Locate the cell with the specified text and output its [X, Y] center coordinate. 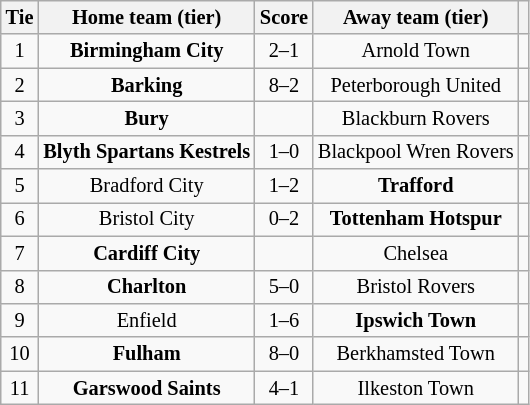
Blackpool Wren Rovers [416, 152]
Bristol City [146, 219]
Ipswich Town [416, 320]
Bury [146, 118]
3 [20, 118]
1–2 [284, 186]
4 [20, 152]
8 [20, 287]
8–0 [284, 354]
1–6 [284, 320]
Tottenham Hotspur [416, 219]
8–2 [284, 85]
Peterborough United [416, 85]
5–0 [284, 287]
11 [20, 388]
1–0 [284, 152]
Birmingham City [146, 51]
Blyth Spartans Kestrels [146, 152]
Barking [146, 85]
Score [284, 17]
Home team (tier) [146, 17]
0–2 [284, 219]
Bradford City [146, 186]
Bristol Rovers [416, 287]
Tie [20, 17]
Garswood Saints [146, 388]
Chelsea [416, 253]
Charlton [146, 287]
2 [20, 85]
Berkhamsted Town [416, 354]
4–1 [284, 388]
10 [20, 354]
Cardiff City [146, 253]
Away team (tier) [416, 17]
1 [20, 51]
9 [20, 320]
Enfield [146, 320]
7 [20, 253]
Fulham [146, 354]
6 [20, 219]
Trafford [416, 186]
Ilkeston Town [416, 388]
Arnold Town [416, 51]
5 [20, 186]
2–1 [284, 51]
Blackburn Rovers [416, 118]
